Return the (x, y) coordinate for the center point of the cell that contains the specified text.  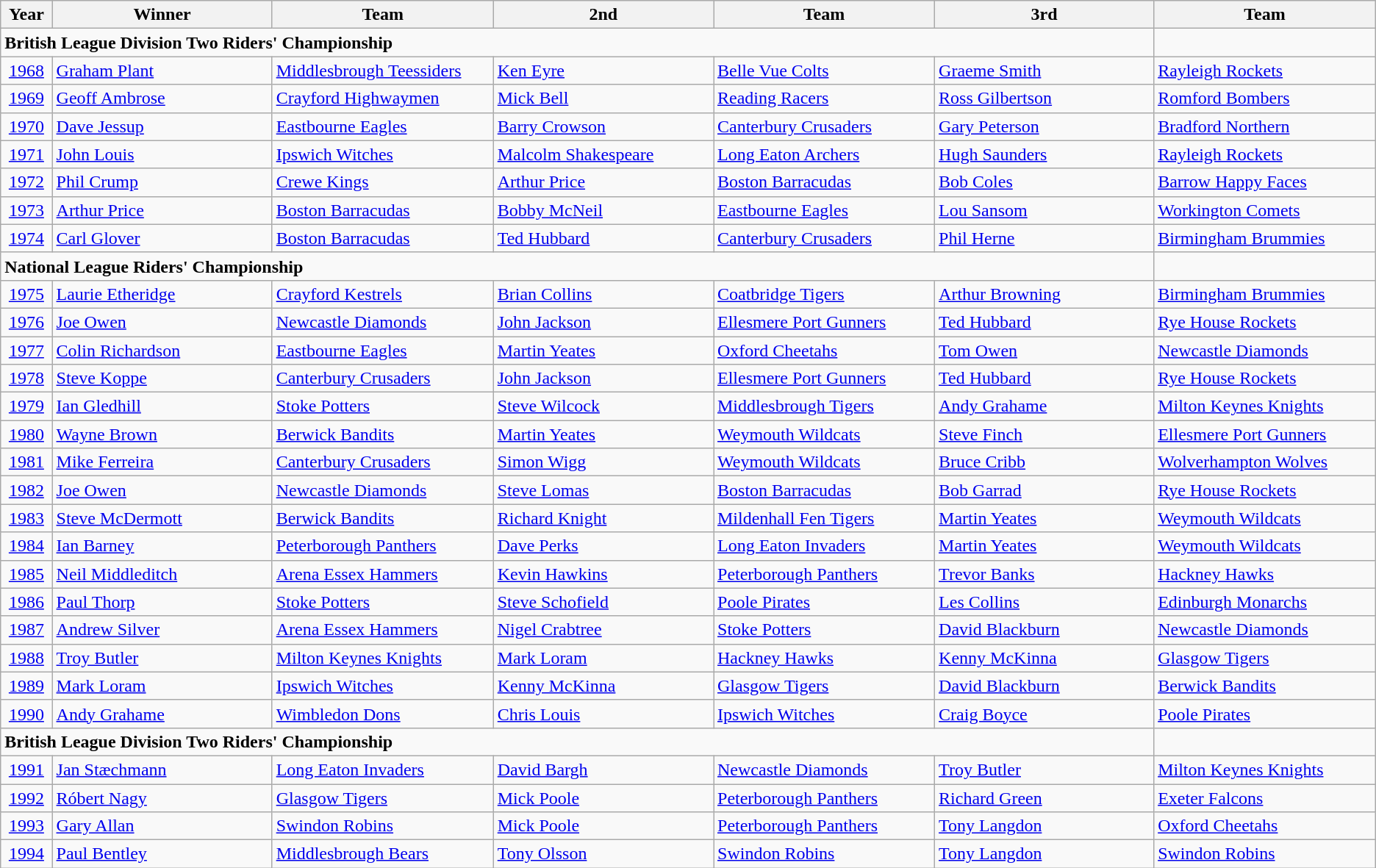
Colin Richardson (162, 351)
Long Eaton Archers (823, 154)
Romford Bombers (1265, 98)
Reading Racers (823, 98)
1994 (26, 854)
Workington Comets (1265, 210)
Tom Owen (1044, 351)
National League Riders' Championship (578, 266)
Bruce Cribb (1044, 462)
Malcolm Shakespeare (603, 154)
Gary Allan (162, 826)
1973 (26, 210)
Arthur Browning (1044, 294)
Winner (162, 15)
Hugh Saunders (1044, 154)
Richard Knight (603, 518)
1993 (26, 826)
Year (26, 15)
Steve Wilcock (603, 406)
1986 (26, 602)
Paul Thorp (162, 602)
Bradford Northern (1265, 126)
1978 (26, 379)
1992 (26, 797)
Geoff Ambrose (162, 98)
Steve Koppe (162, 379)
Ian Barney (162, 546)
1969 (26, 98)
Steve Lomas (603, 490)
Laurie Etheridge (162, 294)
Trevor Banks (1044, 574)
1980 (26, 434)
Exeter Falcons (1265, 797)
Lou Sansom (1044, 210)
Graeme Smith (1044, 71)
Bobby McNeil (603, 210)
1968 (26, 71)
Kevin Hawkins (603, 574)
Wimbledon Dons (382, 714)
Middlesbrough Teessiders (382, 71)
1974 (26, 238)
3rd (1044, 15)
1970 (26, 126)
Carl Glover (162, 238)
Bob Garrad (1044, 490)
1988 (26, 658)
2nd (603, 15)
Nigel Crabtree (603, 630)
1979 (26, 406)
Phil Herne (1044, 238)
Tony Olsson (603, 854)
1976 (26, 322)
Chris Louis (603, 714)
Neil Middleditch (162, 574)
Ian Gledhill (162, 406)
1991 (26, 770)
Mike Ferreira (162, 462)
Crayford Highwaymen (382, 98)
Crayford Kestrels (382, 294)
1971 (26, 154)
David Bargh (603, 770)
Barrow Happy Faces (1265, 182)
John Louis (162, 154)
Richard Green (1044, 797)
Mick Bell (603, 98)
Mildenhall Fen Tigers (823, 518)
Middlesbrough Bears (382, 854)
Dave Perks (603, 546)
Andrew Silver (162, 630)
Barry Crowson (603, 126)
Steve McDermott (162, 518)
Jan Stæchmann (162, 770)
Paul Bentley (162, 854)
Les Collins (1044, 602)
Coatbridge Tigers (823, 294)
Ken Eyre (603, 71)
Simon Wigg (603, 462)
1989 (26, 686)
1983 (26, 518)
Ross Gilbertson (1044, 98)
Craig Boyce (1044, 714)
Steve Schofield (603, 602)
Róbert Nagy (162, 797)
Gary Peterson (1044, 126)
Wolverhampton Wolves (1265, 462)
1975 (26, 294)
Steve Finch (1044, 434)
Dave Jessup (162, 126)
Belle Vue Colts (823, 71)
1977 (26, 351)
Edinburgh Monarchs (1265, 602)
1972 (26, 182)
1984 (26, 546)
Wayne Brown (162, 434)
Middlesbrough Tigers (823, 406)
Graham Plant (162, 71)
1982 (26, 490)
Crewe Kings (382, 182)
1981 (26, 462)
Bob Coles (1044, 182)
1985 (26, 574)
1990 (26, 714)
1987 (26, 630)
Phil Crump (162, 182)
Brian Collins (603, 294)
